Return (x, y) of the center of cell containing provided text 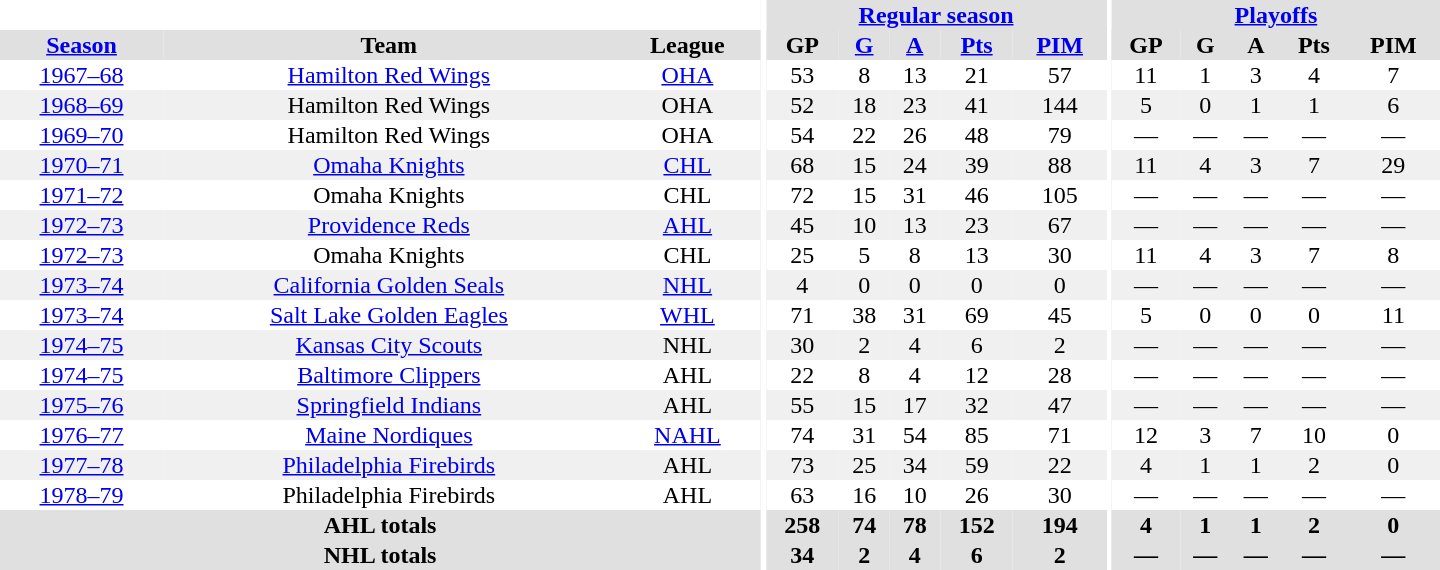
21 (976, 75)
68 (802, 165)
18 (864, 105)
72 (802, 195)
55 (802, 405)
24 (916, 165)
47 (1060, 405)
85 (976, 435)
Providence Reds (389, 225)
1977–78 (82, 465)
Salt Lake Golden Eagles (389, 315)
57 (1060, 75)
1975–76 (82, 405)
1971–72 (82, 195)
46 (976, 195)
1969–70 (82, 135)
41 (976, 105)
38 (864, 315)
NHL totals (380, 555)
1978–79 (82, 495)
Maine Nordiques (389, 435)
59 (976, 465)
105 (1060, 195)
AHL totals (380, 525)
28 (1060, 375)
Team (389, 45)
53 (802, 75)
Baltimore Clippers (389, 375)
Springfield Indians (389, 405)
258 (802, 525)
39 (976, 165)
1970–71 (82, 165)
32 (976, 405)
79 (1060, 135)
48 (976, 135)
League (688, 45)
California Golden Seals (389, 285)
WHL (688, 315)
67 (1060, 225)
NAHL (688, 435)
29 (1394, 165)
52 (802, 105)
17 (916, 405)
144 (1060, 105)
152 (976, 525)
Kansas City Scouts (389, 345)
78 (916, 525)
Season (82, 45)
Regular season (936, 15)
73 (802, 465)
1968–69 (82, 105)
16 (864, 495)
Playoffs (1276, 15)
69 (976, 315)
194 (1060, 525)
88 (1060, 165)
63 (802, 495)
1967–68 (82, 75)
1976–77 (82, 435)
